Detect which cell encompasses the target text, then output its (X, Y) center coordinate. 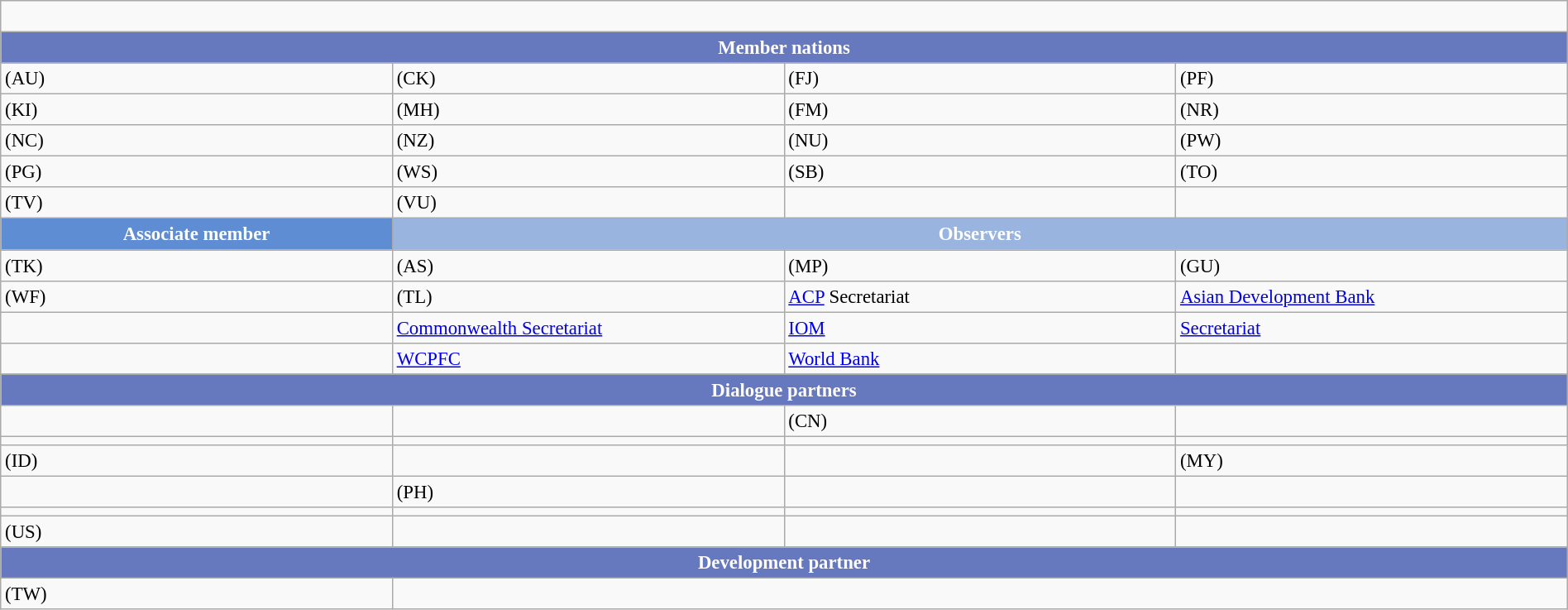
(SB) (980, 172)
Asian Development Bank (1372, 296)
(GU) (1372, 266)
(WF) (197, 296)
ACP Secretariat (980, 296)
(TK) (197, 266)
(ID) (197, 461)
(PG) (197, 172)
(TV) (197, 203)
(MY) (1372, 461)
(NZ) (588, 141)
IOM (980, 328)
Dialogue partners (784, 390)
(WS) (588, 172)
(AU) (197, 79)
(MH) (588, 110)
(CN) (980, 421)
(KI) (197, 110)
WCPFC (588, 358)
Development partner (784, 563)
Observers (979, 234)
(VU) (588, 203)
(US) (197, 532)
(NC) (197, 141)
Member nations (784, 48)
(PF) (1372, 79)
(FM) (980, 110)
(PH) (588, 492)
Associate member (197, 234)
World Bank (980, 358)
(MP) (980, 266)
(NR) (1372, 110)
(TW) (197, 594)
(PW) (1372, 141)
Secretariat (1372, 328)
(NU) (980, 141)
(CK) (588, 79)
(AS) (588, 266)
(TO) (1372, 172)
Commonwealth Secretariat (588, 328)
(FJ) (980, 79)
(TL) (588, 296)
